Determine the [X, Y] coordinate at the center of the cell enclosing the given text.  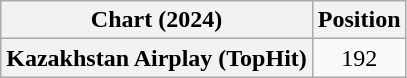
192 [359, 58]
Chart (2024) [157, 20]
Position [359, 20]
Kazakhstan Airplay (TopHit) [157, 58]
